Detect which cell encompasses the target text, then output its [x, y] center coordinate. 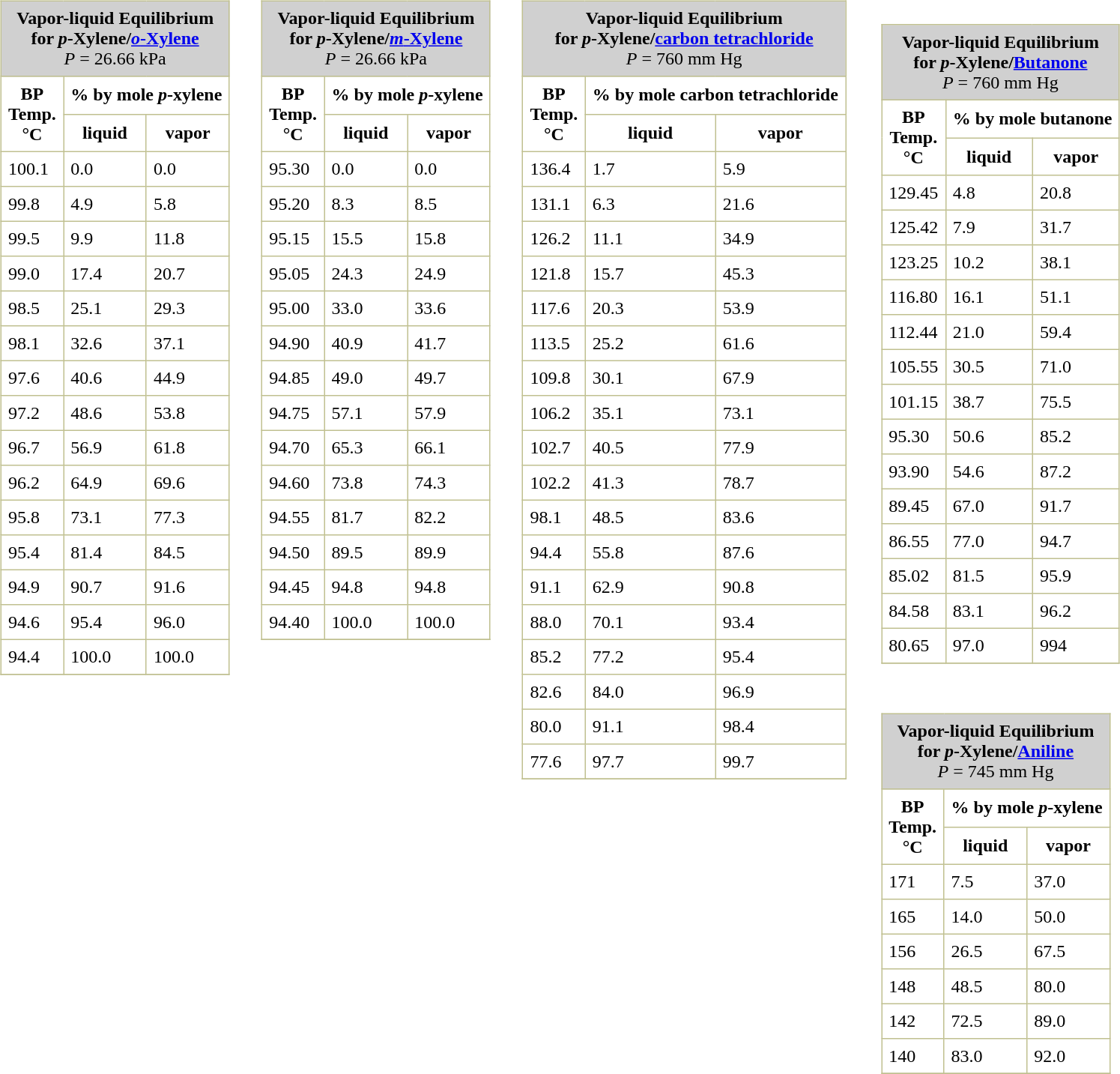
86.55 [914, 541]
117.6 [554, 308]
171 [912, 881]
14.0 [986, 917]
81.5 [989, 576]
37.1 [187, 343]
4.8 [989, 193]
109.8 [554, 378]
102.7 [554, 447]
17.4 [105, 274]
33.0 [366, 308]
98.5 [31, 308]
40.9 [366, 343]
83.0 [986, 1056]
82.2 [449, 517]
116.80 [914, 297]
21.6 [781, 204]
40.5 [650, 447]
148 [912, 986]
73.8 [366, 483]
10.2 [989, 262]
15.7 [650, 274]
44.9 [187, 378]
15.8 [449, 238]
83.6 [781, 517]
83.1 [989, 611]
99.0 [31, 274]
11.8 [187, 238]
94.45 [294, 587]
5.9 [781, 169]
112.44 [914, 332]
94.75 [294, 413]
41.3 [650, 483]
95.00 [294, 308]
129.45 [914, 193]
% by mole butanone [1032, 118]
56.9 [105, 447]
66.1 [449, 447]
121.8 [554, 274]
93.90 [914, 471]
7.9 [989, 227]
62.9 [650, 587]
64.9 [105, 483]
136.4 [554, 169]
61.6 [781, 343]
67.5 [1068, 951]
94.9 [31, 587]
81.7 [366, 517]
89.5 [366, 552]
8.3 [366, 204]
99.7 [781, 761]
24.9 [449, 274]
74.3 [449, 483]
97.2 [31, 413]
94.55 [294, 517]
30.1 [650, 378]
71.0 [1076, 366]
99.5 [31, 238]
6.3 [650, 204]
131.1 [554, 204]
100.1 [31, 169]
38.1 [1076, 262]
33.6 [449, 308]
24.3 [366, 274]
90.7 [105, 587]
35.1 [650, 413]
126.2 [554, 238]
77.9 [781, 447]
21.0 [989, 332]
81.4 [105, 552]
37.0 [1068, 881]
90.8 [781, 587]
67.0 [989, 506]
82.6 [554, 692]
16.1 [989, 297]
40.6 [105, 378]
77.6 [554, 761]
9.9 [105, 238]
57.9 [449, 413]
99.8 [31, 204]
25.2 [650, 343]
105.55 [914, 366]
123.25 [914, 262]
15.5 [366, 238]
106.2 [554, 413]
96.0 [187, 622]
95.15 [294, 238]
8.5 [449, 204]
45.3 [781, 274]
30.5 [989, 366]
89.0 [1068, 1021]
94.85 [294, 378]
Vapor-liquid Equilibriumfor p-Xylene/ButanoneP = 760 mm Hg [1001, 62]
97.0 [989, 645]
72.5 [986, 1021]
Vapor-liquid Equilibriumfor p-Xylene/carbon tetrachlorideP = 760 mm Hg [685, 38]
65.3 [366, 447]
95.20 [294, 204]
95.8 [31, 517]
55.8 [650, 552]
69.6 [187, 483]
80.65 [914, 645]
97.7 [650, 761]
20.7 [187, 274]
94.90 [294, 343]
5.8 [187, 204]
26.5 [986, 951]
140 [912, 1056]
93.4 [781, 622]
31.7 [1076, 227]
88.0 [554, 622]
Vapor-liquid Equilibriumfor p-Xylene/o-XyleneP = 26.66 kPa [115, 38]
% by mole carbon tetrachloride [715, 95]
94.70 [294, 447]
77.2 [650, 657]
49.0 [366, 378]
87.6 [781, 552]
95.05 [294, 274]
77.3 [187, 517]
89.45 [914, 506]
95.9 [1076, 576]
41.7 [449, 343]
77.0 [989, 541]
51.1 [1076, 297]
156 [912, 951]
54.6 [989, 471]
25.1 [105, 308]
11.1 [650, 238]
165 [912, 917]
94.50 [294, 552]
59.4 [1076, 332]
29.3 [187, 308]
91.7 [1076, 506]
125.42 [914, 227]
32.6 [105, 343]
20.3 [650, 308]
96.7 [31, 447]
67.9 [781, 378]
101.15 [914, 402]
96.9 [781, 692]
7.5 [986, 881]
49.7 [449, 378]
94.40 [294, 622]
48.6 [105, 413]
1.7 [650, 169]
94.6 [31, 622]
89.9 [449, 552]
50.6 [989, 436]
84.0 [650, 692]
94.7 [1076, 541]
75.5 [1076, 402]
38.7 [989, 402]
113.5 [554, 343]
Vapor-liquid Equilibriumfor p-Xylene/m-XyleneP = 26.66 kPa [376, 38]
102.2 [554, 483]
57.1 [366, 413]
20.8 [1076, 193]
92.0 [1068, 1056]
70.1 [650, 622]
53.8 [187, 413]
Vapor-liquid Equilibriumfor p-Xylene/AnilineP = 745 mm Hg [996, 751]
994 [1076, 645]
94.60 [294, 483]
78.7 [781, 483]
50.0 [1068, 917]
4.9 [105, 204]
142 [912, 1021]
53.9 [781, 308]
34.9 [781, 238]
87.2 [1076, 471]
61.8 [187, 447]
97.6 [31, 378]
84.5 [187, 552]
85.02 [914, 576]
98.4 [781, 726]
84.58 [914, 611]
91.6 [187, 587]
